Output the (X, Y) coordinate of the center of the cell containing the given text.  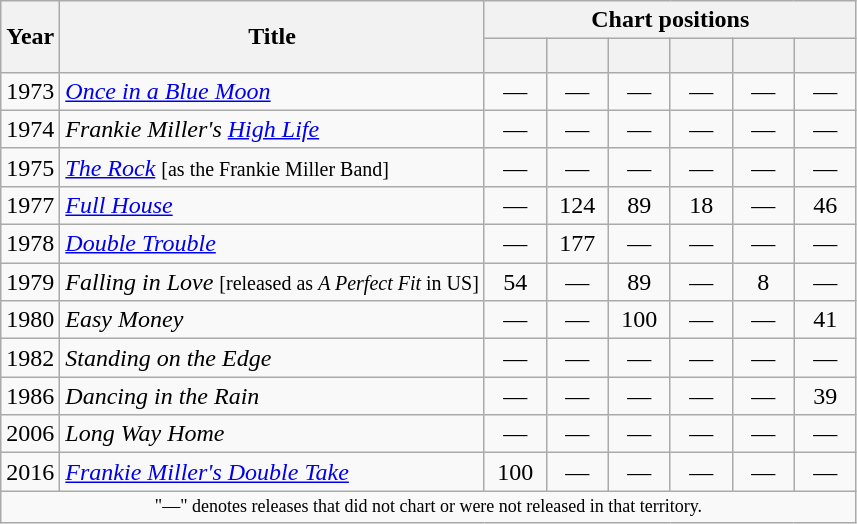
2016 (30, 472)
124 (577, 205)
Easy Money (272, 320)
Falling in Love [released as A Perfect Fit in US] (272, 282)
1975 (30, 167)
Full House (272, 205)
The Rock [as the Frankie Miller Band] (272, 167)
Once in a Blue Moon (272, 91)
Frankie Miller's Double Take (272, 472)
177 (577, 244)
54 (515, 282)
Chart positions (670, 20)
1980 (30, 320)
1974 (30, 129)
39 (825, 396)
Standing on the Edge (272, 358)
Long Way Home (272, 434)
1979 (30, 282)
"—" denotes releases that did not chart or were not released in that territory. (428, 506)
8 (763, 282)
Year (30, 37)
Title (272, 37)
Frankie Miller's High Life (272, 129)
1986 (30, 396)
46 (825, 205)
1978 (30, 244)
18 (701, 205)
1982 (30, 358)
41 (825, 320)
Double Trouble (272, 244)
1973 (30, 91)
2006 (30, 434)
Dancing in the Rain (272, 396)
1977 (30, 205)
